From the cell containing the given text, extract its center point as (x, y) coordinate. 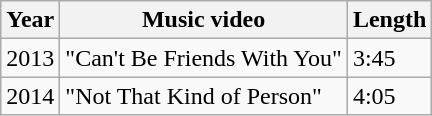
Year (30, 20)
"Not That Kind of Person" (204, 96)
Length (389, 20)
"Can't Be Friends With You" (204, 58)
2014 (30, 96)
4:05 (389, 96)
Music video (204, 20)
2013 (30, 58)
3:45 (389, 58)
